Identify which cell holds the provided text, then report its [X, Y] central coordinate. 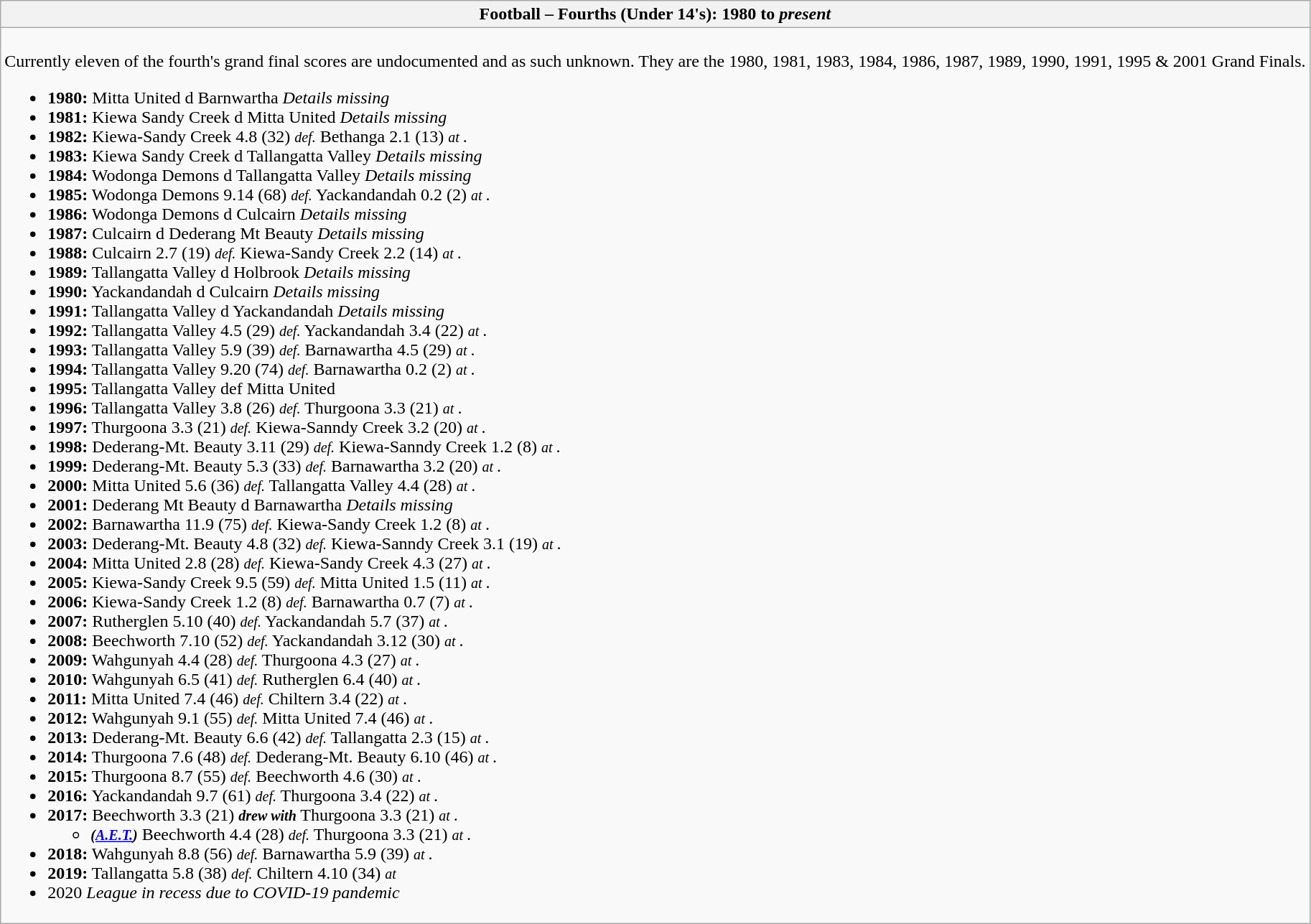
Football – Fourths (Under 14's): 1980 to present [655, 14]
